Return (X, Y) of the center of cell containing provided text 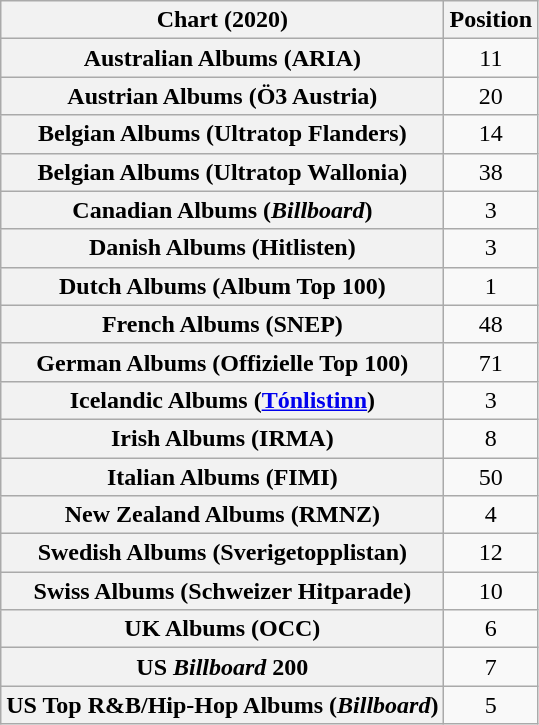
38 (491, 172)
8 (491, 438)
50 (491, 477)
Swedish Albums (Sverigetopplistan) (222, 553)
20 (491, 96)
Italian Albums (FIMI) (222, 477)
Danish Albums (Hitlisten) (222, 248)
71 (491, 362)
10 (491, 591)
German Albums (Offizielle Top 100) (222, 362)
US Top R&B/Hip-Hop Albums (Billboard) (222, 705)
Swiss Albums (Schweizer Hitparade) (222, 591)
Irish Albums (IRMA) (222, 438)
US Billboard 200 (222, 667)
12 (491, 553)
Position (491, 20)
Belgian Albums (Ultratop Flanders) (222, 134)
French Albums (SNEP) (222, 324)
6 (491, 629)
48 (491, 324)
11 (491, 58)
1 (491, 286)
Canadian Albums (Billboard) (222, 210)
Icelandic Albums (Tónlistinn) (222, 400)
Dutch Albums (Album Top 100) (222, 286)
14 (491, 134)
Austrian Albums (Ö3 Austria) (222, 96)
7 (491, 667)
5 (491, 705)
New Zealand Albums (RMNZ) (222, 515)
Australian Albums (ARIA) (222, 58)
UK Albums (OCC) (222, 629)
Belgian Albums (Ultratop Wallonia) (222, 172)
4 (491, 515)
Chart (2020) (222, 20)
